Identify which cell holds the provided text, then report its (X, Y) central coordinate. 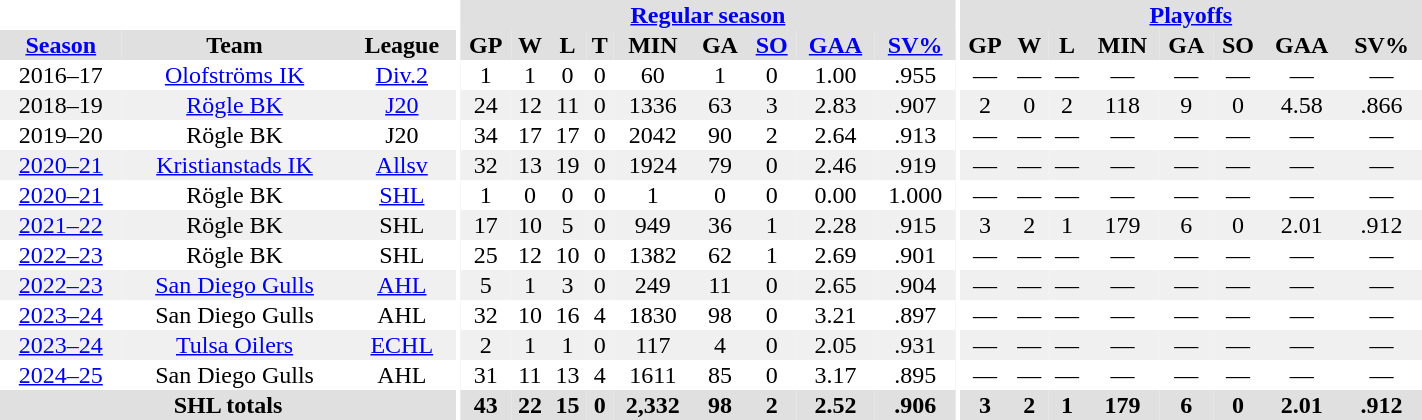
2,332 (653, 405)
2018–19 (61, 105)
117 (653, 345)
2.69 (836, 255)
1924 (653, 165)
Tulsa Oilers (235, 345)
3.17 (836, 375)
1382 (653, 255)
Season (61, 45)
62 (720, 255)
2019–20 (61, 135)
60 (653, 75)
.955 (916, 75)
0.00 (836, 195)
Kristianstads IK (235, 165)
3.21 (836, 315)
T (600, 45)
249 (653, 285)
1336 (653, 105)
Regular season (708, 15)
22 (530, 405)
4.58 (1302, 105)
.895 (916, 375)
25 (486, 255)
Olofströms IK (235, 75)
19 (568, 165)
2.46 (836, 165)
.907 (916, 105)
.866 (1382, 105)
.897 (916, 315)
2042 (653, 135)
2.65 (836, 285)
2.28 (836, 225)
2021–22 (61, 225)
2.52 (836, 405)
90 (720, 135)
36 (720, 225)
16 (568, 315)
.913 (916, 135)
85 (720, 375)
SHL totals (228, 405)
79 (720, 165)
1830 (653, 315)
1611 (653, 375)
2.64 (836, 135)
34 (486, 135)
1.000 (916, 195)
League (402, 45)
Allsv (402, 165)
43 (486, 405)
949 (653, 225)
1.00 (836, 75)
2.05 (836, 345)
.906 (916, 405)
.919 (916, 165)
Playoffs (1191, 15)
9 (1186, 105)
2016–17 (61, 75)
118 (1122, 105)
24 (486, 105)
Div.2 (402, 75)
.931 (916, 345)
.904 (916, 285)
.901 (916, 255)
Team (235, 45)
ECHL (402, 345)
63 (720, 105)
31 (486, 375)
15 (568, 405)
.915 (916, 225)
2.83 (836, 105)
2024–25 (61, 375)
